For the text-containing cell, return its midpoint in [x, y] coordinate format. 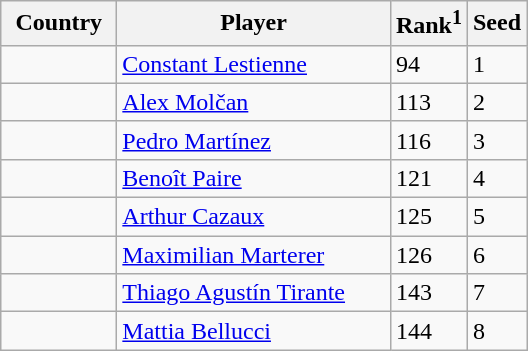
4 [496, 178]
2 [496, 102]
121 [428, 178]
7 [496, 293]
Player [254, 24]
116 [428, 140]
5 [496, 217]
6 [496, 255]
Benoît Paire [254, 178]
Arthur Cazaux [254, 217]
1 [496, 64]
Maximilian Marterer [254, 255]
126 [428, 255]
113 [428, 102]
125 [428, 217]
3 [496, 140]
94 [428, 64]
Pedro Martínez [254, 140]
144 [428, 331]
Alex Molčan [254, 102]
Thiago Agustín Tirante [254, 293]
Rank1 [428, 24]
143 [428, 293]
Country [59, 24]
Mattia Bellucci [254, 331]
8 [496, 331]
Seed [496, 24]
Constant Lestienne [254, 64]
